Return [x, y] of the center of cell containing provided text 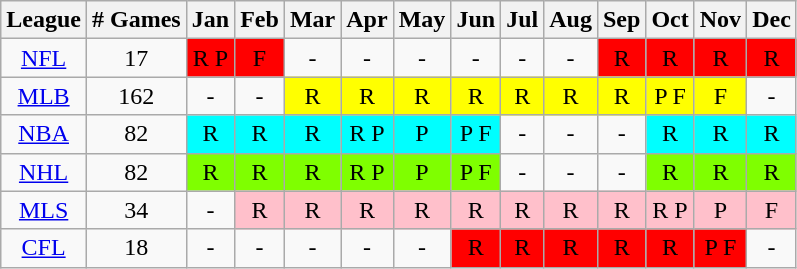
17 [136, 58]
Apr [367, 20]
Oct [670, 20]
NFL [44, 58]
MLB [44, 96]
CFL [44, 248]
MLS [44, 210]
League [44, 20]
Jul [522, 20]
May [422, 20]
Sep [621, 20]
Feb [260, 20]
34 [136, 210]
162 [136, 96]
Jan [210, 20]
Jun [476, 20]
NBA [44, 134]
Aug [571, 20]
Mar [312, 20]
Dec [772, 20]
Nov [720, 20]
# Games [136, 20]
NHL [44, 172]
18 [136, 248]
